Search for the cell housing the specified text and yield its [x, y] center coordinate. 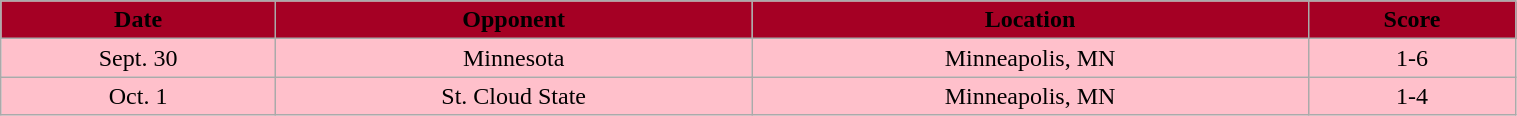
1-6 [1412, 58]
St. Cloud State [514, 96]
Score [1412, 20]
Sept. 30 [138, 58]
Oct. 1 [138, 96]
Date [138, 20]
Minnesota [514, 58]
Opponent [514, 20]
Location [1030, 20]
1-4 [1412, 96]
